Pinpoint the cell where the given text exists, returning its (x, y) midpoint coordinate. 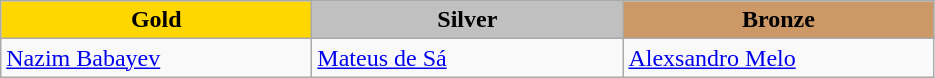
Silver (468, 20)
Alexsandro Melo (778, 58)
Mateus de Sá (468, 58)
Bronze (778, 20)
Nazim Babayev (156, 58)
Gold (156, 20)
